For the text-containing cell, return its midpoint in (x, y) coordinate format. 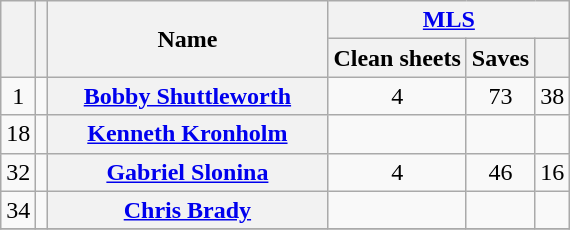
Saves (500, 58)
Clean sheets (397, 58)
Name (188, 39)
MLS (449, 20)
Bobby Shuttleworth (188, 96)
1 (18, 96)
Chris Brady (188, 210)
Kenneth Kronholm (188, 134)
46 (500, 172)
18 (18, 134)
73 (500, 96)
Gabriel Slonina (188, 172)
16 (552, 172)
34 (18, 210)
38 (552, 96)
32 (18, 172)
